Return [x, y] of the center of cell containing provided text 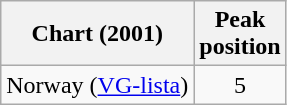
5 [240, 85]
Norway (VG-lista) [98, 85]
Peakposition [240, 34]
Chart (2001) [98, 34]
